Capture the cell that displays the provided text and extract its [x, y] central coordinate. 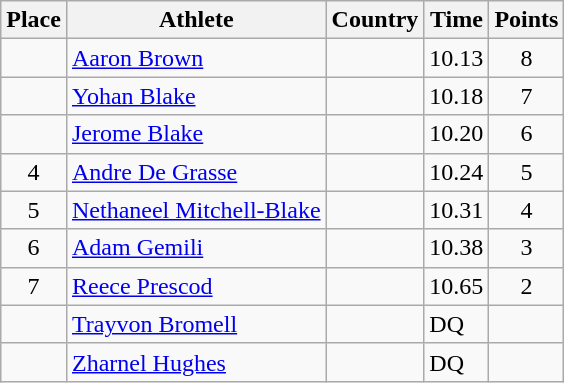
Nethaneel Mitchell-Blake [196, 210]
Place [34, 20]
Country [375, 20]
3 [526, 248]
10.31 [456, 210]
Points [526, 20]
10.38 [456, 248]
Adam Gemili [196, 248]
Time [456, 20]
Trayvon Bromell [196, 324]
10.20 [456, 134]
Aaron Brown [196, 58]
10.65 [456, 286]
2 [526, 286]
Zharnel Hughes [196, 362]
10.13 [456, 58]
Reece Prescod [196, 286]
8 [526, 58]
10.24 [456, 172]
Jerome Blake [196, 134]
10.18 [456, 96]
Athlete [196, 20]
Andre De Grasse [196, 172]
Yohan Blake [196, 96]
